Determine the (x, y) coordinate at the center of the cell enclosing the given text.  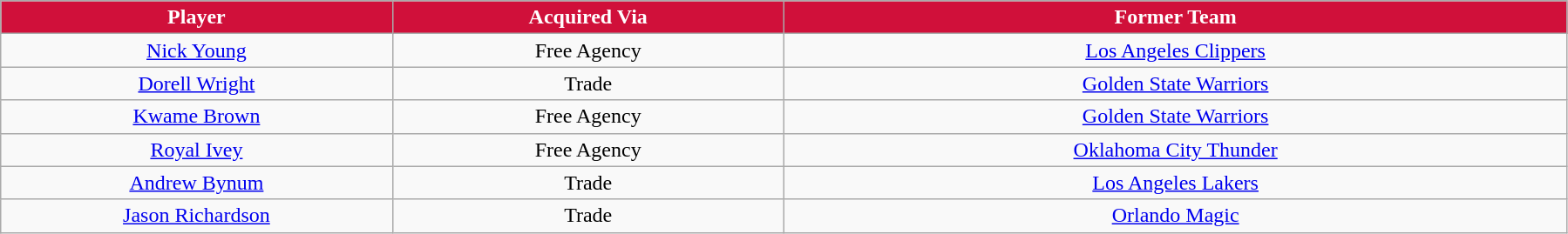
Royal Ivey (197, 150)
Los Angeles Clippers (1175, 50)
Dorell Wright (197, 84)
Jason Richardson (197, 216)
Nick Young (197, 50)
Los Angeles Lakers (1175, 183)
Andrew Bynum (197, 183)
Orlando Magic (1175, 216)
Player (197, 17)
Acquired Via (587, 17)
Former Team (1175, 17)
Oklahoma City Thunder (1175, 150)
Kwame Brown (197, 117)
